Pinpoint the cell where the given text exists, returning its (X, Y) midpoint coordinate. 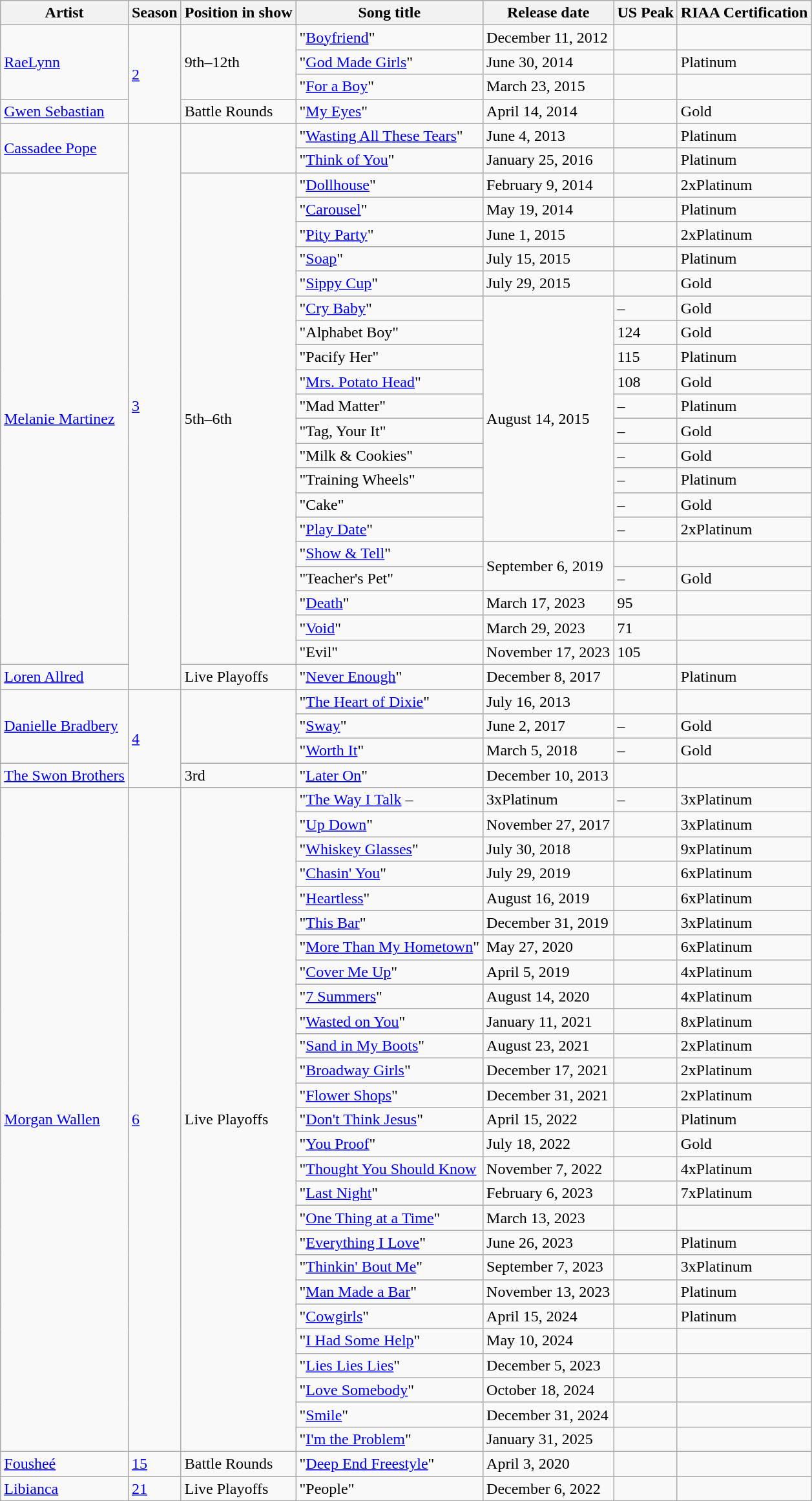
December 31, 2021 (548, 1095)
August 14, 2015 (548, 419)
"Death" (390, 603)
"Lies Lies Lies" (390, 1365)
April 3, 2020 (548, 1464)
"The Way I Talk – (390, 800)
Cassadee Pope (65, 148)
Release date (548, 13)
"This Bar" (390, 923)
"Smile" (390, 1414)
April 15, 2022 (548, 1120)
May 27, 2020 (548, 947)
9xPlatinum (744, 849)
108 (645, 382)
"Whiskey Glasses" (390, 849)
February 9, 2014 (548, 185)
6 (154, 1120)
November 27, 2017 (548, 824)
October 18, 2024 (548, 1390)
January 11, 2021 (548, 1021)
"God Made Girls" (390, 62)
3 (154, 406)
"Sand in My Boots" (390, 1045)
March 5, 2018 (548, 751)
"Dollhouse" (390, 185)
RaeLynn (65, 62)
"Thought You Should Know (390, 1169)
"Carousel" (390, 209)
3rd (238, 775)
March 13, 2023 (548, 1218)
Danielle Bradbery (65, 726)
June 1, 2015 (548, 234)
"Deep End Freestyle" (390, 1464)
124 (645, 333)
21 (154, 1488)
5th–6th (238, 419)
"Cowgirls" (390, 1316)
January 31, 2025 (548, 1439)
"Void" (390, 627)
March 23, 2015 (548, 87)
"I'm the Problem" (390, 1439)
"Think of You" (390, 160)
"Cake" (390, 505)
February 6, 2023 (548, 1193)
July 29, 2019 (548, 874)
"Show & Tell" (390, 554)
December 31, 2024 (548, 1414)
"Sway" (390, 726)
"Flower Shops" (390, 1095)
"Last Night" (390, 1193)
"Evil" (390, 652)
Gwen Sebastian (65, 111)
95 (645, 603)
"Don't Think Jesus" (390, 1120)
March 17, 2023 (548, 603)
8xPlatinum (744, 1021)
"Sippy Cup" (390, 283)
March 29, 2023 (548, 627)
"Pacify Her" (390, 357)
"You Proof" (390, 1144)
November 13, 2023 (548, 1292)
"Teacher's Pet" (390, 578)
"Pity Party" (390, 234)
Fousheé (65, 1464)
"The Heart of Dixie" (390, 701)
"Man Made a Bar" (390, 1292)
December 17, 2021 (548, 1070)
"Everything I Love" (390, 1243)
July 18, 2022 (548, 1144)
"Worth It" (390, 751)
August 23, 2021 (548, 1045)
"Wasting All These Tears" (390, 136)
Loren Allred (65, 677)
"Mrs. Potato Head" (390, 382)
December 6, 2022 (548, 1488)
9th–12th (238, 62)
"Up Down" (390, 824)
"One Thing at a Time" (390, 1218)
January 25, 2016 (548, 160)
"Tag, Your It" (390, 431)
"Never Enough" (390, 677)
"Wasted on You" (390, 1021)
"Broadway Girls" (390, 1070)
"More Than My Hometown" (390, 947)
"Heartless" (390, 898)
July 29, 2015 (548, 283)
"Alphabet Boy" (390, 333)
September 6, 2019 (548, 566)
July 30, 2018 (548, 849)
December 11, 2012 (548, 37)
RIAA Certification (744, 13)
August 14, 2020 (548, 996)
April 5, 2019 (548, 972)
15 (154, 1464)
"People" (390, 1488)
"7 Summers" (390, 996)
Song title (390, 13)
Melanie Martinez (65, 419)
"Cry Baby" (390, 308)
Libianca (65, 1488)
"My Eyes" (390, 111)
2 (154, 74)
August 16, 2019 (548, 898)
"Chasin' You" (390, 874)
"Boyfriend" (390, 37)
"Mad Matter" (390, 406)
May 10, 2024 (548, 1341)
November 17, 2023 (548, 652)
December 5, 2023 (548, 1365)
"Play Date" (390, 529)
November 7, 2022 (548, 1169)
December 10, 2013 (548, 775)
"Milk & Cookies" (390, 456)
Position in show (238, 13)
"Thinkin' Bout Me" (390, 1267)
"Soap" (390, 258)
June 2, 2017 (548, 726)
April 14, 2014 (548, 111)
April 15, 2024 (548, 1316)
"I Had Some Help" (390, 1341)
Morgan Wallen (65, 1120)
September 7, 2023 (548, 1267)
4 (154, 738)
Season (154, 13)
"Later On" (390, 775)
May 19, 2014 (548, 209)
June 30, 2014 (548, 62)
105 (645, 652)
June 4, 2013 (548, 136)
"Love Somebody" (390, 1390)
7xPlatinum (744, 1193)
The Swon Brothers (65, 775)
"Training Wheels" (390, 480)
Artist (65, 13)
December 31, 2019 (548, 923)
July 15, 2015 (548, 258)
"For a Boy" (390, 87)
71 (645, 627)
June 26, 2023 (548, 1243)
December 8, 2017 (548, 677)
"Cover Me Up" (390, 972)
July 16, 2013 (548, 701)
US Peak (645, 13)
115 (645, 357)
